From the cell containing the given text, extract its center point as [x, y] coordinate. 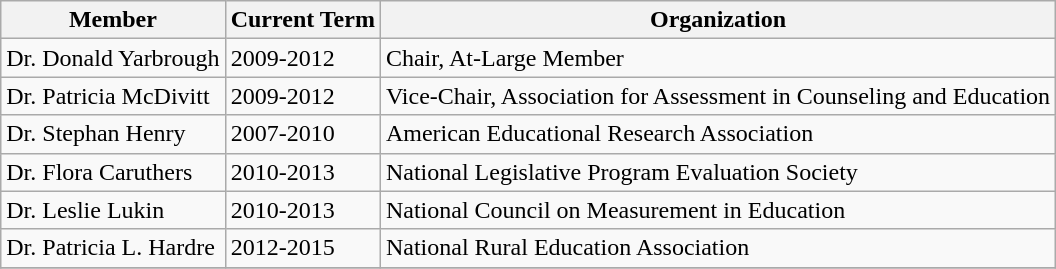
National Council on Measurement in Education [718, 210]
Dr. Leslie Lukin [113, 210]
Organization [718, 20]
National Legislative Program Evaluation Society [718, 172]
Dr. Patricia L. Hardre [113, 248]
Dr. Stephan Henry [113, 134]
Current Term [302, 20]
Dr. Donald Yarbrough [113, 58]
Member [113, 20]
Dr. Patricia McDivitt [113, 96]
Dr. Flora Caruthers [113, 172]
American Educational Research Association [718, 134]
2012-2015 [302, 248]
Vice-Chair, Association for Assessment in Counseling and Education [718, 96]
2007-2010 [302, 134]
National Rural Education Association [718, 248]
Chair, At-Large Member [718, 58]
